Return the [X, Y] coordinate for the center point of the cell that contains the specified text.  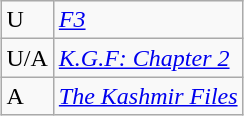
U/A [27, 58]
U [27, 20]
F3 [148, 20]
K.G.F: Chapter 2 [148, 58]
The Kashmir Files [148, 96]
A [27, 96]
